Return the (x, y) coordinate for the center point of the cell that contains the specified text.  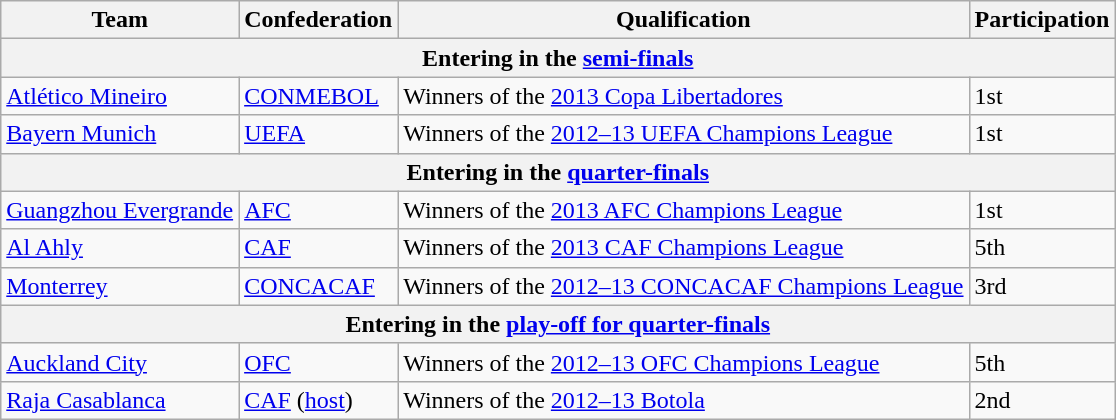
Guangzhou Evergrande (120, 210)
CAF (host) (318, 400)
Al Ahly (120, 248)
OFC (318, 362)
3rd (1042, 286)
AFC (318, 210)
Entering in the quarter-finals (558, 172)
Winners of the 2013 CAF Champions League (684, 248)
Raja Casablanca (120, 400)
Winners of the 2012–13 OFC Champions League (684, 362)
Team (120, 20)
Monterrey (120, 286)
Winners of the 2013 AFC Champions League (684, 210)
Auckland City (120, 362)
Winners of the 2012–13 UEFA Champions League (684, 134)
Qualification (684, 20)
CONCACAF (318, 286)
CONMEBOL (318, 96)
Confederation (318, 20)
Atlético Mineiro (120, 96)
Winners of the 2012–13 Botola (684, 400)
Winners of the 2012–13 CONCACAF Champions League (684, 286)
2nd (1042, 400)
Entering in the semi-finals (558, 58)
Participation (1042, 20)
Winners of the 2013 Copa Libertadores (684, 96)
Entering in the play-off for quarter-finals (558, 324)
UEFA (318, 134)
CAF (318, 248)
Bayern Munich (120, 134)
